Locate the cell with the specified text and output its (X, Y) center coordinate. 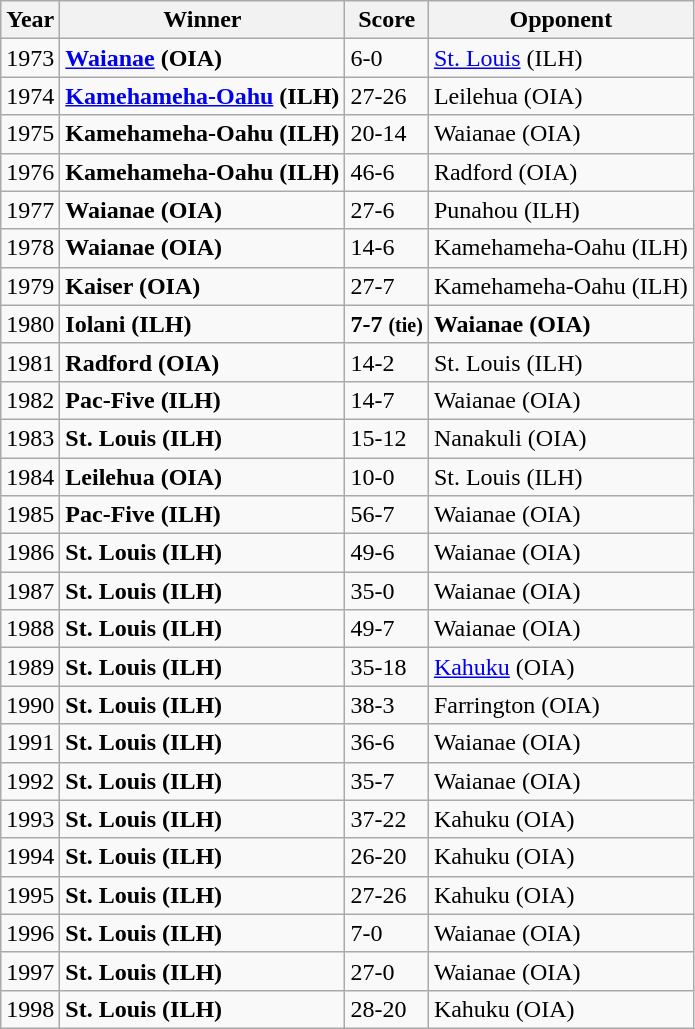
35-7 (386, 781)
28-20 (386, 1009)
1976 (30, 172)
1992 (30, 781)
1997 (30, 971)
1985 (30, 515)
Iolani (ILH) (202, 324)
Nanakuli (OIA) (560, 438)
26-20 (386, 857)
1980 (30, 324)
1986 (30, 553)
1988 (30, 629)
10-0 (386, 477)
27-0 (386, 971)
27-6 (386, 210)
1993 (30, 819)
49-7 (386, 629)
1991 (30, 743)
46-6 (386, 172)
36-6 (386, 743)
Farrington (OIA) (560, 705)
1995 (30, 895)
1978 (30, 248)
35-0 (386, 591)
1998 (30, 1009)
35-18 (386, 667)
56-7 (386, 515)
1996 (30, 933)
1974 (30, 96)
14-2 (386, 362)
7-7 (tie) (386, 324)
1981 (30, 362)
Score (386, 20)
1982 (30, 400)
1975 (30, 134)
1984 (30, 477)
7-0 (386, 933)
37-22 (386, 819)
6-0 (386, 58)
1979 (30, 286)
1994 (30, 857)
14-7 (386, 400)
Winner (202, 20)
15-12 (386, 438)
1987 (30, 591)
1973 (30, 58)
1983 (30, 438)
Punahou (ILH) (560, 210)
27-7 (386, 286)
14-6 (386, 248)
Opponent (560, 20)
20-14 (386, 134)
1990 (30, 705)
Year (30, 20)
38-3 (386, 705)
Kaiser (OIA) (202, 286)
49-6 (386, 553)
1989 (30, 667)
1977 (30, 210)
